Determine the [x, y] coordinate at the center of the cell enclosing the given text.  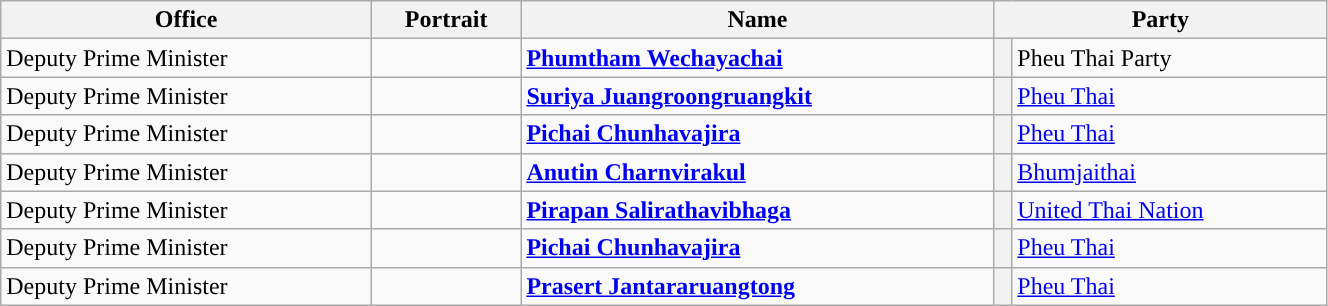
Pirapan Salirathavibhaga [758, 210]
Name [758, 20]
Portrait [446, 20]
Suriya Juangroongruangkit [758, 96]
Anutin Charnvirakul [758, 172]
Office [186, 20]
United Thai Nation [1170, 210]
Pheu Thai Party [1170, 58]
Party [1160, 20]
Bhumjaithai [1170, 172]
Prasert Jantararuangtong [758, 286]
Phumtham Wechayachai [758, 58]
